Detect which cell encompasses the target text, then output its [x, y] center coordinate. 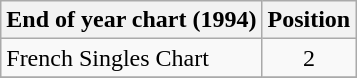
Position [309, 20]
End of year chart (1994) [132, 20]
2 [309, 58]
French Singles Chart [132, 58]
